Find where the given text appears and provide that cell's center as [x, y] coordinate. 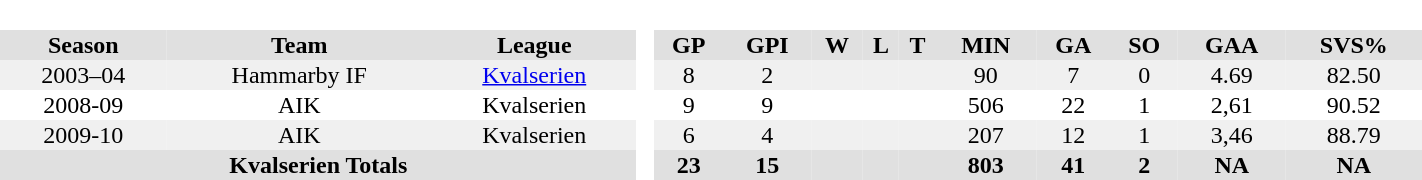
0 [1144, 75]
2009-10 [84, 135]
4 [768, 135]
207 [986, 135]
8 [689, 75]
SVS% [1354, 45]
82.50 [1354, 75]
2008-09 [84, 105]
MIN [986, 45]
803 [986, 165]
23 [689, 165]
Team [300, 45]
Hammarby IF [300, 75]
4.69 [1232, 75]
L [881, 45]
12 [1074, 135]
Kvalserien Totals [318, 165]
SO [1144, 45]
GAA [1232, 45]
Season [84, 45]
GP [689, 45]
GPI [768, 45]
90 [986, 75]
22 [1074, 105]
88.79 [1354, 135]
2,61 [1232, 105]
3,46 [1232, 135]
T [917, 45]
15 [768, 165]
2003–04 [84, 75]
7 [1074, 75]
League [534, 45]
90.52 [1354, 105]
506 [986, 105]
W [837, 45]
GA [1074, 45]
6 [689, 135]
41 [1074, 165]
